Extract the [x, y] coordinate from the center of the cell holding the provided text.  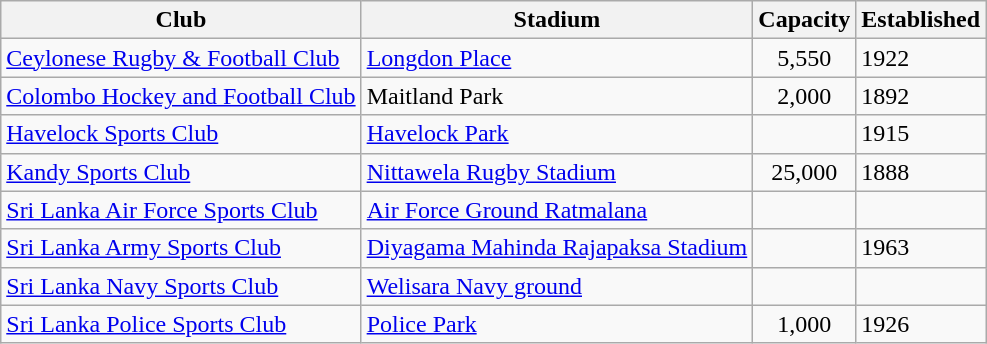
Kandy Sports Club [181, 172]
Welisara Navy ground [557, 286]
Havelock Park [557, 134]
Havelock Sports Club [181, 134]
Nittawela Rugby Stadium [557, 172]
5,550 [804, 58]
1926 [921, 324]
Colombo Hockey and Football Club [181, 96]
Longdon Place [557, 58]
Capacity [804, 20]
Air Force Ground Ratmalana [557, 210]
Diyagama Mahinda Rajapaksa Stadium [557, 248]
25,000 [804, 172]
Established [921, 20]
1915 [921, 134]
Sri Lanka Army Sports Club [181, 248]
Maitland Park [557, 96]
Sri Lanka Navy Sports Club [181, 286]
Sri Lanka Police Sports Club [181, 324]
Club [181, 20]
1922 [921, 58]
2,000 [804, 96]
1,000 [804, 324]
1963 [921, 248]
Stadium [557, 20]
Ceylonese Rugby & Football Club [181, 58]
Police Park [557, 324]
Sri Lanka Air Force Sports Club [181, 210]
1892 [921, 96]
1888 [921, 172]
